Detect which cell encompasses the target text, then output its [X, Y] center coordinate. 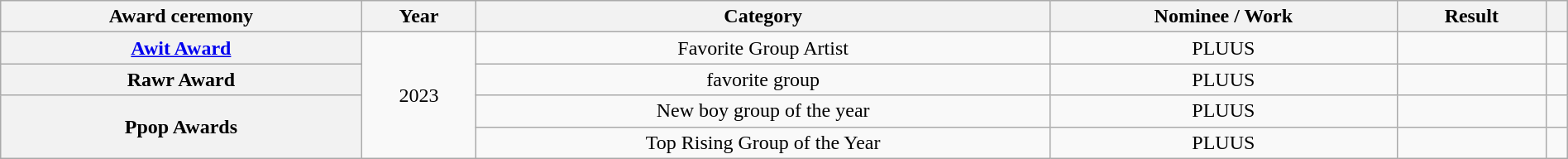
favorite group [762, 79]
Rawr Award [181, 79]
Nominee / Work [1223, 17]
Year [418, 17]
New boy group of the year [762, 111]
Top Rising Group of the Year [762, 142]
2023 [418, 95]
Awit Award [181, 48]
Favorite Group Artist [762, 48]
Result [1471, 17]
Category [762, 17]
Ppop Awards [181, 127]
Award ceremony [181, 17]
